Search for the cell housing the specified text and yield its [x, y] center coordinate. 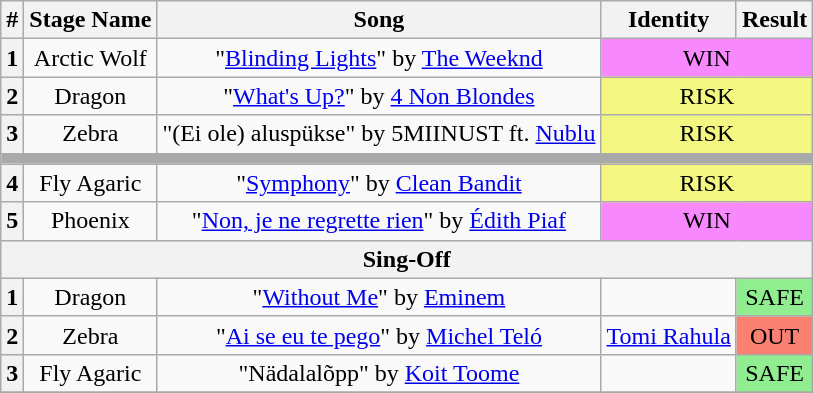
OUT [774, 335]
# [12, 20]
5 [12, 221]
"Without Me" by Eminem [379, 297]
"Ai se eu te pego" by Michel Teló [379, 335]
Arctic Wolf [90, 58]
"Blinding Lights" by The Weeknd [379, 58]
Identity [668, 20]
Result [774, 20]
"Non, je ne regrette rien" by Édith Piaf [379, 221]
Stage Name [90, 20]
Sing-Off [407, 259]
4 [12, 183]
Tomi Rahula [668, 335]
"Symphony" by Clean Bandit [379, 183]
Phoenix [90, 221]
"What's Up?" by 4 Non Blondes [379, 96]
"Nädalalõpp" by Koit Toome [379, 373]
Song [379, 20]
"(Ei ole) aluspükse" by 5MIINUST ft. Nublu [379, 134]
